Identify which cell holds the provided text, then report its [x, y] central coordinate. 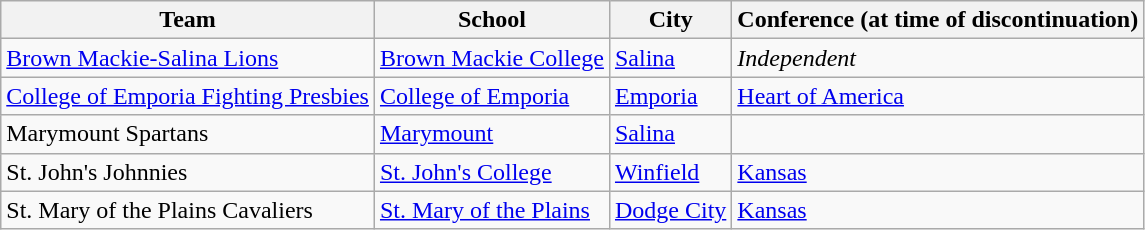
Marymount [492, 134]
School [492, 20]
St. John's Johnnies [188, 172]
Dodge City [670, 210]
Brown Mackie-Salina Lions [188, 58]
City [670, 20]
St. John's College [492, 172]
Heart of America [938, 96]
College of Emporia [492, 96]
Emporia [670, 96]
Marymount Spartans [188, 134]
St. Mary of the Plains [492, 210]
Independent [938, 58]
College of Emporia Fighting Presbies [188, 96]
Team [188, 20]
Conference (at time of discontinuation) [938, 20]
Brown Mackie College [492, 58]
Winfield [670, 172]
St. Mary of the Plains Cavaliers [188, 210]
